Provide the (X, Y) coordinate of the cell's center where the given text is located.  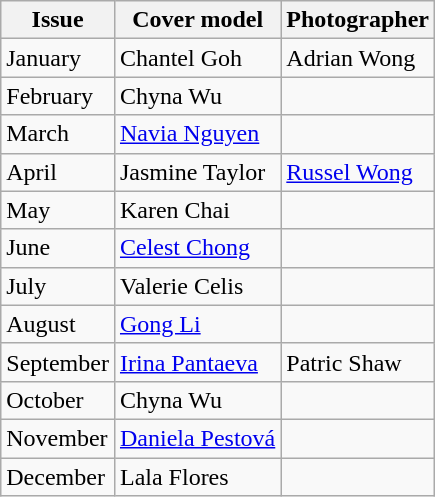
March (58, 134)
June (58, 248)
Karen Chai (197, 210)
Chantel Goh (197, 58)
Irina Pantaeva (197, 362)
Patric Shaw (358, 362)
Russel Wong (358, 172)
Navia Nguyen (197, 134)
Issue (58, 20)
Jasmine Taylor (197, 172)
February (58, 96)
November (58, 438)
Photographer (358, 20)
August (58, 324)
Gong Li (197, 324)
Celest Chong (197, 248)
December (58, 477)
September (58, 362)
Daniela Pestová (197, 438)
October (58, 400)
May (58, 210)
January (58, 58)
Adrian Wong (358, 58)
Lala Flores (197, 477)
Cover model (197, 20)
July (58, 286)
April (58, 172)
Valerie Celis (197, 286)
